Return the [x, y] coordinate for the center point of the cell that contains the specified text.  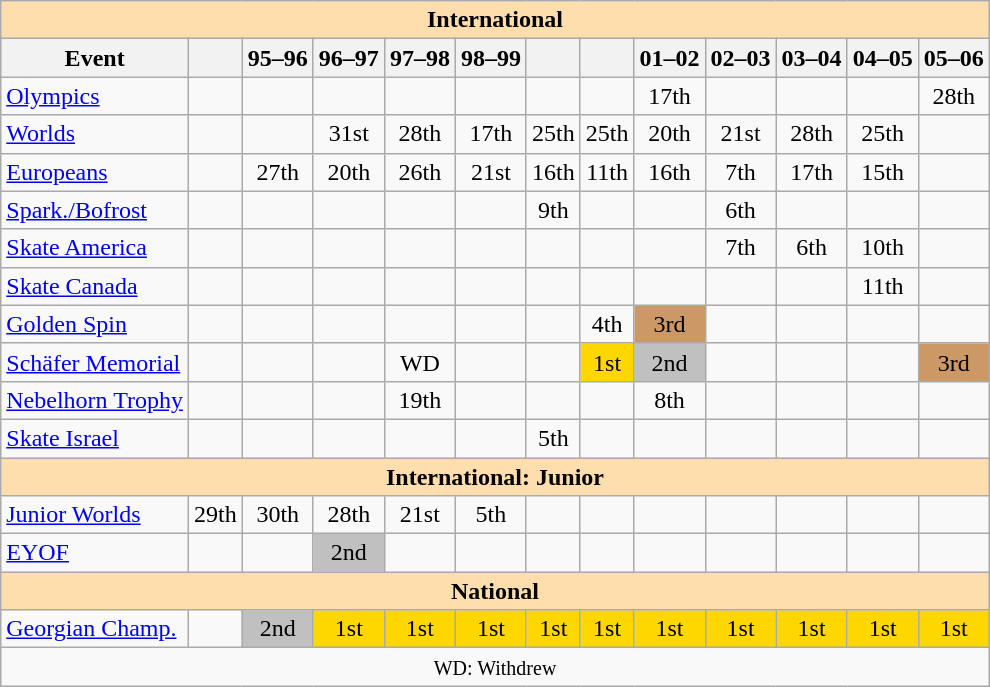
WD [420, 362]
International [496, 20]
19th [420, 400]
30th [278, 515]
03–04 [812, 58]
Schäfer Memorial [95, 362]
Golden Spin [95, 324]
4th [607, 324]
10th [882, 248]
96–97 [348, 58]
04–05 [882, 58]
02–03 [740, 58]
95–96 [278, 58]
Skate Canada [95, 286]
International: Junior [496, 477]
Skate America [95, 248]
98–99 [490, 58]
Junior Worlds [95, 515]
WD: Withdrew [496, 667]
9th [553, 210]
01–02 [670, 58]
97–98 [420, 58]
Skate Israel [95, 438]
8th [670, 400]
Nebelhorn Trophy [95, 400]
26th [420, 172]
Olympics [95, 96]
National [496, 591]
27th [278, 172]
15th [882, 172]
EYOF [95, 553]
Georgian Champ. [95, 629]
29th [215, 515]
31st [348, 134]
Europeans [95, 172]
Event [95, 58]
Spark./Bofrost [95, 210]
Worlds [95, 134]
05–06 [954, 58]
